For the text-containing cell, return its midpoint in (X, Y) coordinate format. 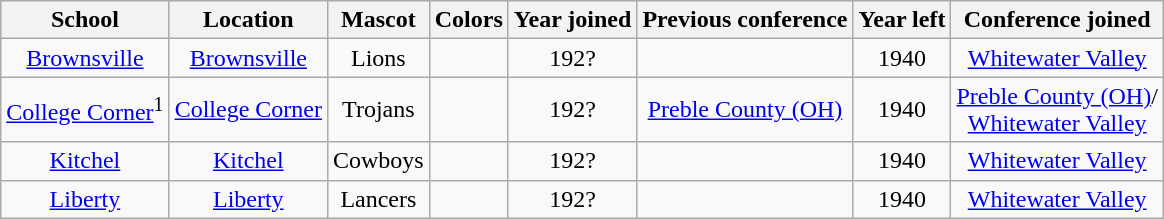
College Corner (248, 110)
Year joined (572, 20)
Lancers (378, 199)
Trojans (378, 110)
Conference joined (1057, 20)
Previous conference (745, 20)
Preble County (OH) (745, 110)
Lions (378, 58)
Colors (468, 20)
College Corner1 (85, 110)
School (85, 20)
Cowboys (378, 161)
Year left (902, 20)
Preble County (OH)/Whitewater Valley (1057, 110)
Location (248, 20)
Mascot (378, 20)
